Return (X, Y) of the center of cell containing provided text 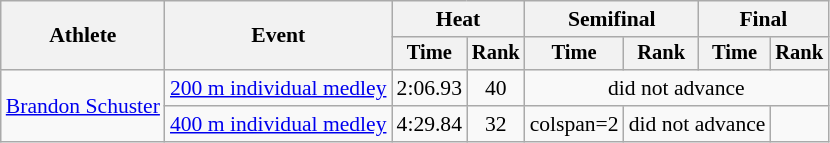
2:06.93 (430, 88)
32 (496, 124)
Semifinal (612, 19)
Brandon Schuster (83, 106)
4:29.84 (430, 124)
200 m individual medley (278, 88)
40 (496, 88)
Heat (458, 19)
Event (278, 36)
400 m individual medley (278, 124)
Final (764, 19)
colspan=2 (574, 124)
Athlete (83, 36)
